Output the (X, Y) coordinate of the center of the cell containing the given text.  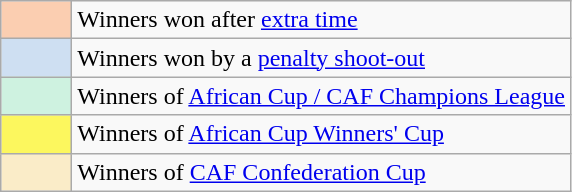
Winners won by a penalty shoot-out (322, 58)
Winners won after extra time (322, 20)
Winners of African Cup / CAF Champions League (322, 96)
Winners of African Cup Winners' Cup (322, 134)
Winners of CAF Confederation Cup (322, 172)
